Determine the (x, y) coordinate at the center of the cell enclosing the given text.  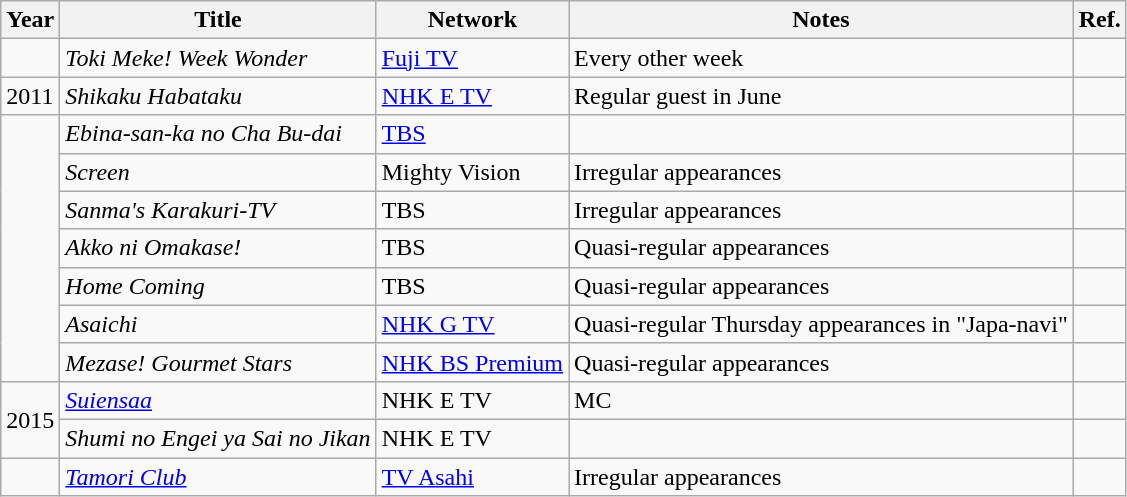
Sanma's Karakuri-TV (218, 210)
Akko ni Omakase! (218, 248)
Shikaku Habataku (218, 96)
NHK G TV (472, 324)
Title (218, 20)
Mezase! Gourmet Stars (218, 362)
MC (822, 400)
Home Coming (218, 286)
Network (472, 20)
Every other week (822, 58)
Year (30, 20)
Suiensaa (218, 400)
Fuji TV (472, 58)
2011 (30, 96)
NHK BS Premium (472, 362)
Quasi-regular Thursday appearances in "Japa-navi" (822, 324)
Shumi no Engei ya Sai no Jikan (218, 438)
Ebina-san-ka no Cha Bu-dai (218, 134)
Asaichi (218, 324)
Tamori Club (218, 477)
Regular guest in June (822, 96)
Mighty Vision (472, 172)
Toki Meke! Week Wonder (218, 58)
Ref. (1100, 20)
2015 (30, 419)
TV Asahi (472, 477)
Notes (822, 20)
Screen (218, 172)
